Pinpoint the cell where the given text exists, returning its [X, Y] midpoint coordinate. 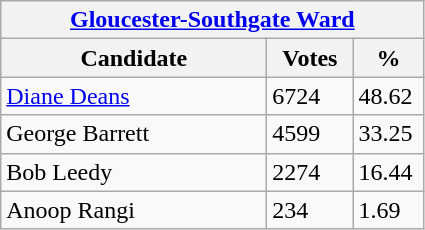
Candidate [134, 58]
2274 [310, 172]
Diane Deans [134, 96]
Bob Leedy [134, 172]
George Barrett [134, 134]
% [388, 58]
1.69 [388, 210]
234 [310, 210]
Votes [310, 58]
Gloucester-Southgate Ward [212, 20]
33.25 [388, 134]
6724 [310, 96]
4599 [310, 134]
Anoop Rangi [134, 210]
16.44 [388, 172]
48.62 [388, 96]
